Detect which cell encompasses the target text, then output its [X, Y] center coordinate. 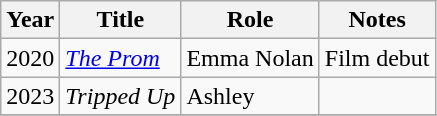
Film debut [377, 58]
2020 [30, 58]
2023 [30, 96]
Tripped Up [120, 96]
Year [30, 20]
Notes [377, 20]
The Prom [120, 58]
Ashley [250, 96]
Emma Nolan [250, 58]
Title [120, 20]
Role [250, 20]
